Return [x, y] of the center of cell containing provided text 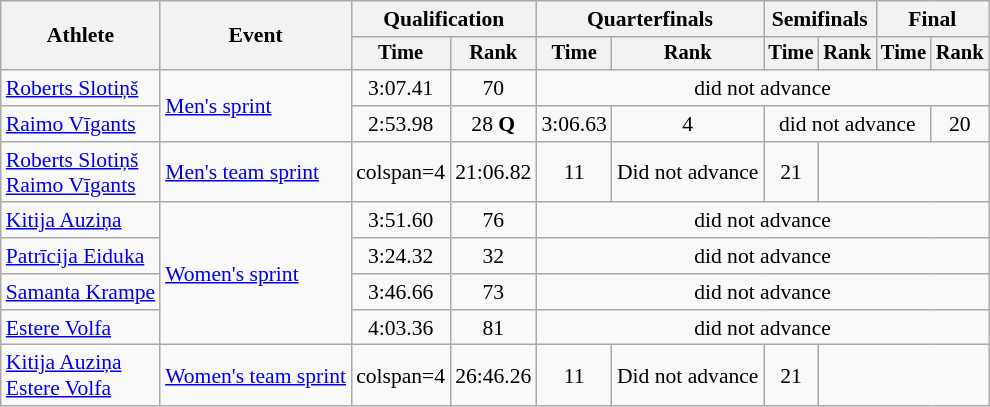
73 [493, 292]
4 [688, 124]
3:24.32 [400, 256]
76 [493, 221]
28 Q [493, 124]
4:03.36 [400, 328]
Raimo Vīgants [80, 124]
Women's sprint [256, 274]
21:06.82 [493, 172]
Quarterfinals [650, 19]
Kitija AuziņaEstere Volfa [80, 376]
Men's team sprint [256, 172]
3:07.41 [400, 88]
Semifinals [820, 19]
Estere Volfa [80, 328]
Roberts Slotiņš [80, 88]
Qualification [444, 19]
Athlete [80, 36]
2:53.98 [400, 124]
Event [256, 36]
3:51.60 [400, 221]
Kitija Auziņa [80, 221]
32 [493, 256]
Men's sprint [256, 106]
Patrīcija Eiduka [80, 256]
Roberts SlotiņšRaimo Vīgants [80, 172]
Women's team sprint [256, 376]
Final [932, 19]
3:46.66 [400, 292]
3:06.63 [574, 124]
70 [493, 88]
26:46.26 [493, 376]
81 [493, 328]
Samanta Krampe [80, 292]
20 [960, 124]
